Locate the cell with the specified text and output its [x, y] center coordinate. 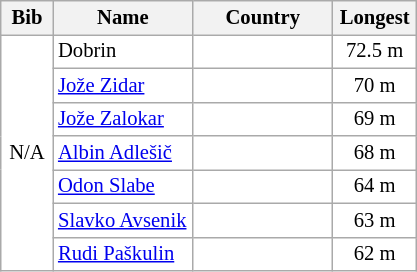
Rudi Paškulin [122, 254]
Name [122, 17]
Albin Adlešič [122, 153]
Jože Zidar [122, 85]
Slavko Avsenik [122, 220]
72.5 m [374, 51]
Longest [374, 17]
69 m [374, 119]
Dobrin [122, 51]
Odon Slabe [122, 186]
64 m [374, 186]
Country [263, 17]
68 m [374, 153]
Bib [27, 17]
N/A [27, 152]
Jože Zalokar [122, 119]
70 m [374, 85]
62 m [374, 254]
63 m [374, 220]
